Return the (x, y) coordinate for the center point of the cell that contains the specified text.  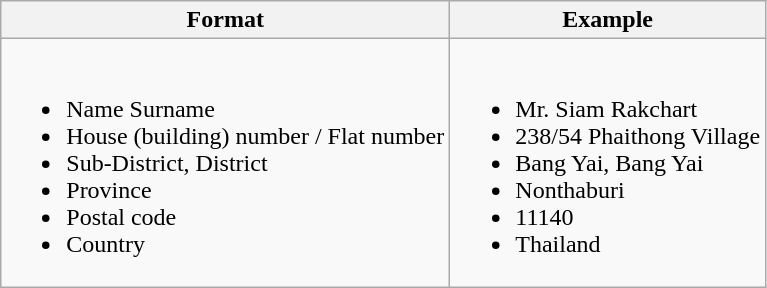
Mr. Siam Rakchart238/54 Phaithong VillageBang Yai, Bang YaiNonthaburi11140Thailand (608, 163)
Example (608, 20)
Name SurnameHouse (building) number / Flat numberSub-District, DistrictProvincePostal codeCountry (226, 163)
Format (226, 20)
